From the cell containing the given text, extract its center point as (x, y) coordinate. 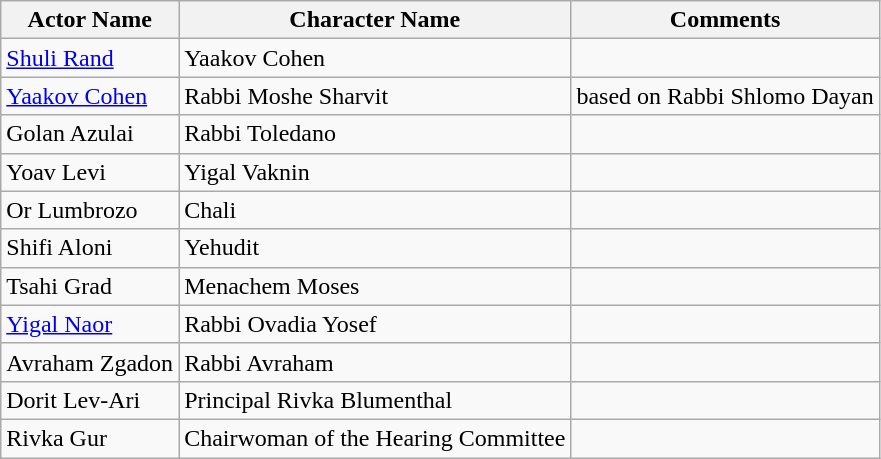
Yigal Naor (90, 324)
Shifi Aloni (90, 248)
Yigal Vaknin (375, 172)
Dorit Lev-Ari (90, 400)
Rabbi Moshe Sharvit (375, 96)
Tsahi Grad (90, 286)
Yoav Levi (90, 172)
Avraham Zgadon (90, 362)
Or Lumbrozo (90, 210)
Chairwoman of the Hearing Committee (375, 438)
Rivka Gur (90, 438)
Chali (375, 210)
Rabbi Toledano (375, 134)
Menachem Moses (375, 286)
Comments (725, 20)
Principal Rivka Blumenthal (375, 400)
Actor Name (90, 20)
Rabbi Ovadia Yosef (375, 324)
based on Rabbi Shlomo Dayan (725, 96)
Yehudit (375, 248)
Character Name (375, 20)
Rabbi Avraham (375, 362)
Shuli Rand (90, 58)
Golan Azulai (90, 134)
